Scan for the cell matching the given text and deliver its (X, Y) coordinate at center. 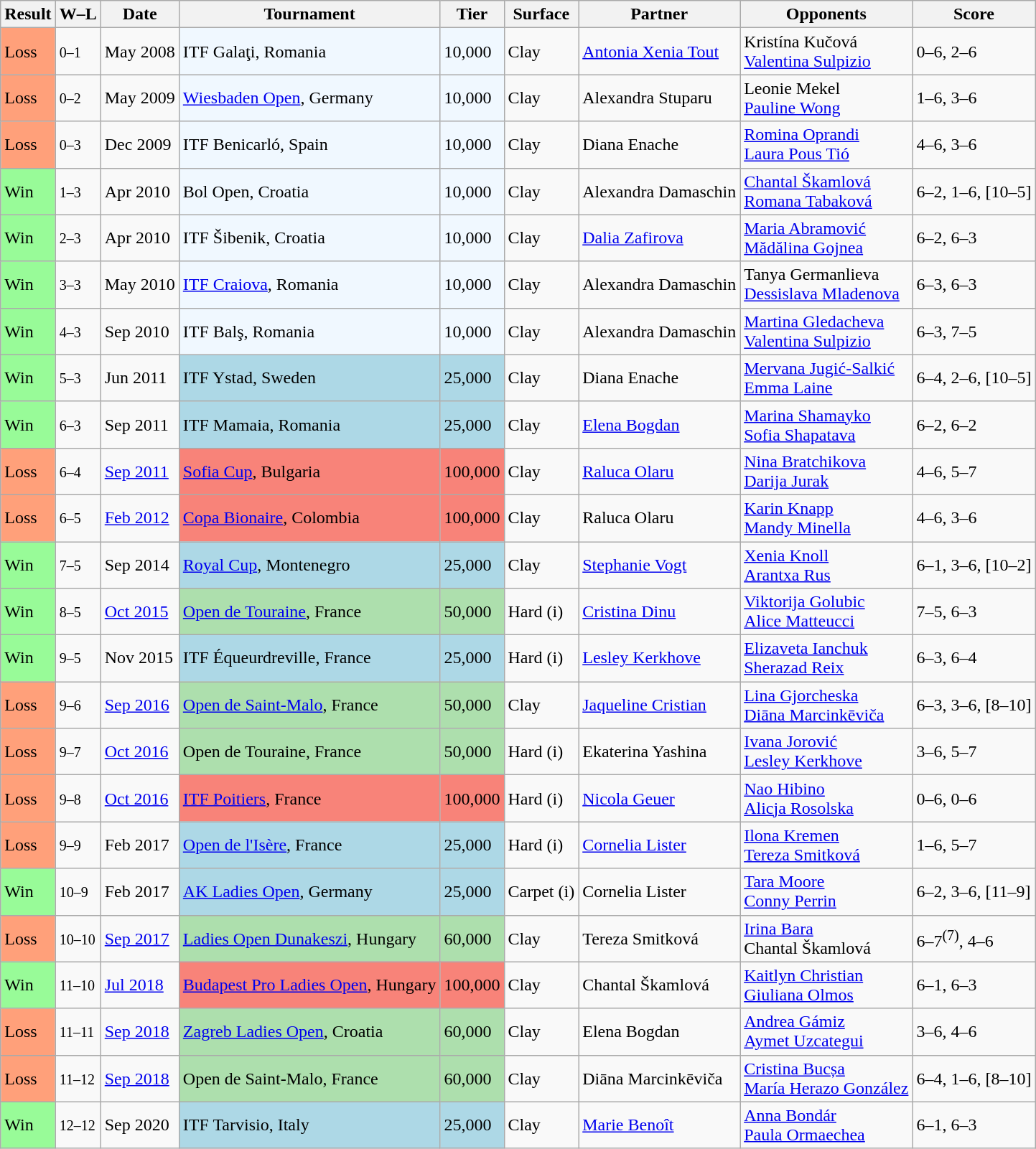
Tier (472, 14)
11–11 (78, 1032)
1–6, 3–6 (974, 98)
4–3 (78, 332)
6–7(7), 4–6 (974, 939)
Oct 2015 (139, 611)
Nina Bratchikova Darija Jurak (826, 471)
3–3 (78, 284)
3–6, 4–6 (974, 1032)
Surface (541, 14)
9–8 (78, 798)
2–3 (78, 238)
12–12 (78, 1125)
6–2, 1–6, [10–5] (974, 191)
Diāna Marcinkēviča (659, 1078)
6–4, 1–6, [8–10] (974, 1078)
7–5 (78, 564)
6–3, 6–4 (974, 659)
ITF Šibenik, Croatia (309, 238)
Lina Gjorcheska Diāna Marcinkēviča (826, 705)
May 2008 (139, 52)
Stephanie Vogt (659, 564)
Royal Cup, Montenegro (309, 564)
Zagreb Ladies Open, Croatia (309, 1032)
7–5, 6–3 (974, 611)
6–3, 7–5 (974, 332)
6–2, 3–6, [11–9] (974, 891)
10–10 (78, 939)
Elizaveta Ianchuk Sherazad Reix (826, 659)
W–L (78, 14)
Jun 2011 (139, 377)
ITF Mamaia, Romania (309, 425)
Karin Knapp Mandy Minella (826, 518)
Sep 2016 (139, 705)
9–5 (78, 659)
Bol Open, Croatia (309, 191)
4–6, 5–7 (974, 471)
ITF Ystad, Sweden (309, 377)
Tanya Germanlieva Dessislava Mladenova (826, 284)
ITF Équeurdreville, France (309, 659)
Carpet (i) (541, 891)
Sep 2010 (139, 332)
Kaitlyn Christian Giuliana Olmos (826, 985)
Martina Gledacheva Valentina Sulpizio (826, 332)
AK Ladies Open, Germany (309, 891)
Lesley Kerkhove (659, 659)
Nao Hibino Alicja Rosolska (826, 798)
Copa Bionaire, Colombia (309, 518)
Ilona Kremen Tereza Smitková (826, 845)
Maria Abramović Mădălina Gojnea (826, 238)
Jul 2018 (139, 985)
Andrea Gámiz Aymet Uzcategui (826, 1032)
ITF Galaţi, Romania (309, 52)
Marie Benoît (659, 1125)
0–6, 0–6 (974, 798)
ITF Balş, Romania (309, 332)
6–3, 3–6, [8–10] (974, 705)
Nicola Geuer (659, 798)
8–5 (78, 611)
Sep 2014 (139, 564)
6–4, 2–6, [10–5] (974, 377)
11–10 (78, 985)
Score (974, 14)
Tereza Smitková (659, 939)
Wiesbaden Open, Germany (309, 98)
ITF Craiova, Romania (309, 284)
10–9 (78, 891)
Ivana Jorović Lesley Kerkhove (826, 752)
ITF Benicarló, Spain (309, 145)
Irina Bara Chantal Škamlová (826, 939)
9–9 (78, 845)
Leonie Mekel Pauline Wong (826, 98)
3–6, 5–7 (974, 752)
Cristina Dinu (659, 611)
Cristina Bucșa María Herazo González (826, 1078)
Dalia Zafirova (659, 238)
0–3 (78, 145)
Chantal Škamlová Romana Tabaková (826, 191)
Jaqueline Cristian (659, 705)
Open de l'Isère, France (309, 845)
Sep 2020 (139, 1125)
Result (28, 14)
6–5 (78, 518)
6–4 (78, 471)
11–12 (78, 1078)
ITF Poitiers, France (309, 798)
1–3 (78, 191)
Nov 2015 (139, 659)
Antonia Xenia Tout (659, 52)
Viktorija Golubic Alice Matteucci (826, 611)
9–7 (78, 752)
Kristína Kučová Valentina Sulpizio (826, 52)
Ekaterina Yashina (659, 752)
6–1, 3–6, [10–2] (974, 564)
May 2010 (139, 284)
6–2, 6–3 (974, 238)
Romina Oprandi Laura Pous Tió (826, 145)
1–6, 5–7 (974, 845)
Budapest Pro Ladies Open, Hungary (309, 985)
Tara Moore Conny Perrin (826, 891)
Opponents (826, 14)
Xenia Knoll Arantxa Rus (826, 564)
6–3 (78, 425)
Alexandra Stuparu (659, 98)
Marina Shamayko Sofia Shapatava (826, 425)
Tournament (309, 14)
Partner (659, 14)
6–2, 6–2 (974, 425)
Chantal Škamlová (659, 985)
Ladies Open Dunakeszi, Hungary (309, 939)
Date (139, 14)
Mervana Jugić-Salkić Emma Laine (826, 377)
0–6, 2–6 (974, 52)
0–2 (78, 98)
0–1 (78, 52)
Sep 2017 (139, 939)
ITF Tarvisio, Italy (309, 1125)
Sofia Cup, Bulgaria (309, 471)
9–6 (78, 705)
Feb 2012 (139, 518)
6–3, 6–3 (974, 284)
5–3 (78, 377)
May 2009 (139, 98)
Dec 2009 (139, 145)
Anna Bondár Paula Ormaechea (826, 1125)
